From the cell containing the given text, extract its center point as [x, y] coordinate. 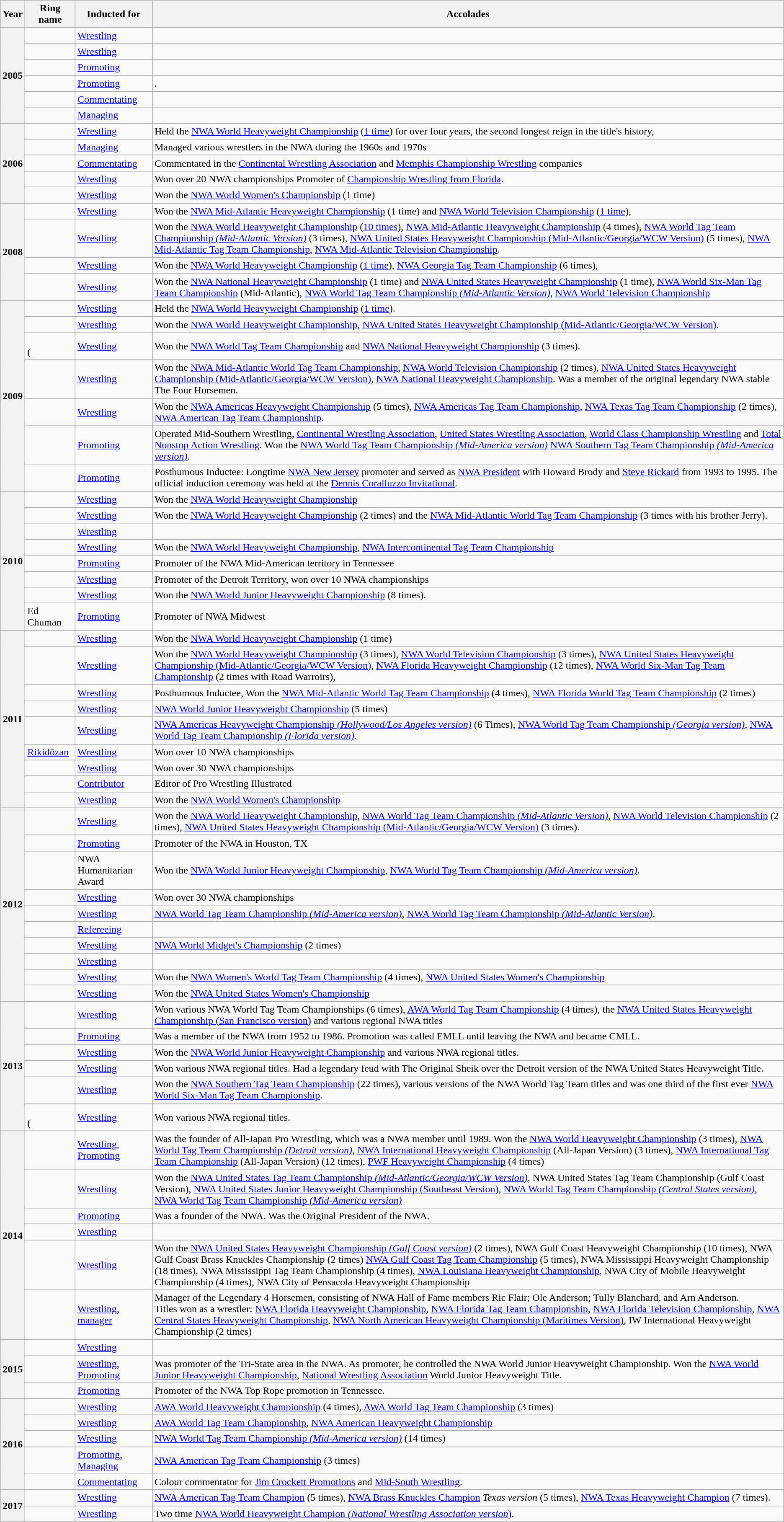
Won the NWA World Women's Championship [468, 800]
Accolades [468, 14]
Contributor [113, 784]
Ring name [50, 14]
Won the NWA World Heavyweight Championship, NWA Intercontinental Tag Team Championship [468, 547]
2015 [13, 1369]
Won various NWA regional titles. Had a legendary feud with The Original Sheik over the Detroit version of the NWA United States Heavyweight Title. [468, 1068]
2010 [13, 561]
Promoter of the Detroit Territory, won over 10 NWA championships [468, 579]
Won the NWA United States Women's Championship [468, 993]
2005 [13, 75]
Two time NWA World Heavyweight Champion (National Wrestling Association version). [468, 1514]
2017 [13, 1506]
Won the NWA World Heavyweight Championship [468, 499]
2006 [13, 163]
Ed Chuman [50, 617]
Rikidōzan [50, 752]
Won the NWA Women's World Tag Team Championship (4 times), NWA United States Women's Championship [468, 977]
Promoting, Managing [113, 1460]
NWA World Junior Heavyweight Championship (5 times) [468, 709]
Promoter of NWA Midwest [468, 617]
. [468, 83]
2012 [13, 904]
2013 [13, 1066]
Posthumous Inductee, Won the NWA Mid-Atlantic World Tag Team Championship (4 times), NWA Florida World Tag Team Championship (2 times) [468, 693]
Won the NWA World Junior Heavyweight Championship, NWA World Tag Team Championship (Mid-America version). [468, 870]
Won the NWA World Women's Championship (1 time) [468, 195]
NWA World Tag Team Championship (Mid-America version) (14 times) [468, 1439]
2009 [13, 396]
Was a founder of the NWA. Was the Original President of the NWA. [468, 1216]
2008 [13, 251]
Won the NWA World Junior Heavyweight Championship (8 times). [468, 595]
NWA Humanitarian Award [113, 870]
Held the NWA World Heavyweight Championship (1 time) for over four years, the second longest reign in the title's history, [468, 131]
2014 [13, 1235]
NWA American Tag Team Championship (3 times) [468, 1460]
Was a member of the NWA from 1952 to 1986. Promotion was called EMLL until leaving the NWA and became CMLL. [468, 1036]
Won the NWA World Heavyweight Championship, NWA United States Heavyweight Championship (Mid-Atlantic/Georgia/WCW Version). [468, 325]
Managed various wrestlers in the NWA during the 1960s and 1970s [468, 147]
Won the NWA Mid-Atlantic Heavyweight Championship (1 time) and NWA World Television Championship (1 time), [468, 211]
Colour commentator for Jim Crockett Promotions and Mid-South Wrestling. [468, 1482]
AWA World Heavyweight Championship (4 times), AWA World Tag Team Championship (3 times) [468, 1407]
Refereeing [113, 930]
NWA World Midget's Championship (2 times) [468, 946]
Commentated in the Continental Wrestling Association and Memphis Championship Wrestling companies [468, 163]
Won the NWA World Heavyweight Championship (1 time), NWA Georgia Tag Team Championship (6 times), [468, 266]
Won the NWA World Tag Team Championship and NWA National Heavyweight Championship (3 times). [468, 346]
Won the NWA World Heavyweight Championship (1 time) [468, 638]
Won over 10 NWA championships [468, 752]
Editor of Pro Wrestling Illustrated [468, 784]
NWA American Tag Team Champion (5 times), NWA Brass Knuckles Champion Texas version (5 times), NWA Texas Heavyweight Champion (7 times). [468, 1498]
NWA World Tag Team Championship (Mid-America version), NWA World Tag Team Championship (Mid-Atlantic Version). [468, 914]
Inducted for [113, 14]
Won the NWA World Junior Heavyweight Championship and various NWA regional titles. [468, 1052]
2016 [13, 1444]
Won the NWA World Heavyweight Championship (2 times) and the NWA Mid-Atlantic World Tag Team Championship (3 times with his brother Jerry). [468, 515]
AWA World Tag Team Championship, NWA American Heavyweight Championship [468, 1423]
Held the NWA World Heavyweight Championship (1 time). [468, 309]
Year [13, 14]
Promoter of the NWA Top Rope promotion in Tennessee. [468, 1391]
Wrestling, manager [113, 1315]
Promoter of the NWA in Houston, TX [468, 843]
Promoter of the NWA Mid-American territory in Tennessee [468, 563]
2011 [13, 719]
Won over 20 NWA championships Promoter of Championship Wrestling from Florida. [468, 179]
Won various NWA regional titles. [468, 1117]
